Extract the (X, Y) coordinate from the center of the cell holding the provided text.  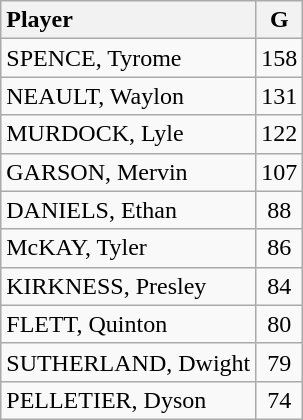
GARSON, Mervin (128, 172)
158 (280, 58)
SPENCE, Tyrome (128, 58)
107 (280, 172)
79 (280, 362)
88 (280, 210)
122 (280, 134)
KIRKNESS, Presley (128, 286)
McKAY, Tyler (128, 248)
PELLETIER, Dyson (128, 400)
DANIELS, Ethan (128, 210)
131 (280, 96)
SUTHERLAND, Dwight (128, 362)
MURDOCK, Lyle (128, 134)
Player (128, 20)
74 (280, 400)
86 (280, 248)
84 (280, 286)
G (280, 20)
80 (280, 324)
FLETT, Quinton (128, 324)
NEAULT, Waylon (128, 96)
